Capture the cell that displays the provided text and extract its [x, y] central coordinate. 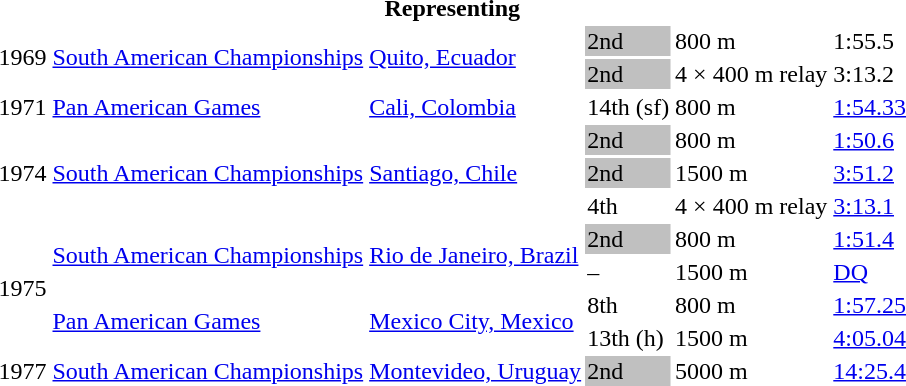
Mexico City, Mexico [476, 322]
Santiago, Chile [476, 173]
8th [628, 305]
Cali, Colombia [476, 107]
Quito, Ecuador [476, 58]
Montevideo, Uruguay [476, 371]
13th (h) [628, 338]
5000 m [752, 371]
4th [628, 206]
14th (sf) [628, 107]
– [628, 272]
Rio de Janeiro, Brazil [476, 256]
